Scan for the cell matching the given text and deliver its [x, y] coordinate at center. 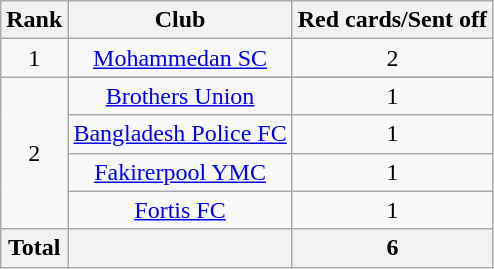
Total [34, 248]
Bangladesh Police FC [180, 134]
Rank [34, 20]
Brothers Union [180, 96]
Mohammedan SC [180, 58]
Fakirerpool YMC [180, 172]
Club [180, 20]
Red cards/Sent off [392, 20]
6 [392, 248]
Fortis FC [180, 210]
